Locate the cell with the specified text and output its [X, Y] center coordinate. 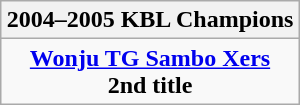
2004–2005 KBL Champions [150, 20]
Wonju TG Sambo Xers2nd title [150, 72]
